Locate the cell with the specified text and output its (X, Y) center coordinate. 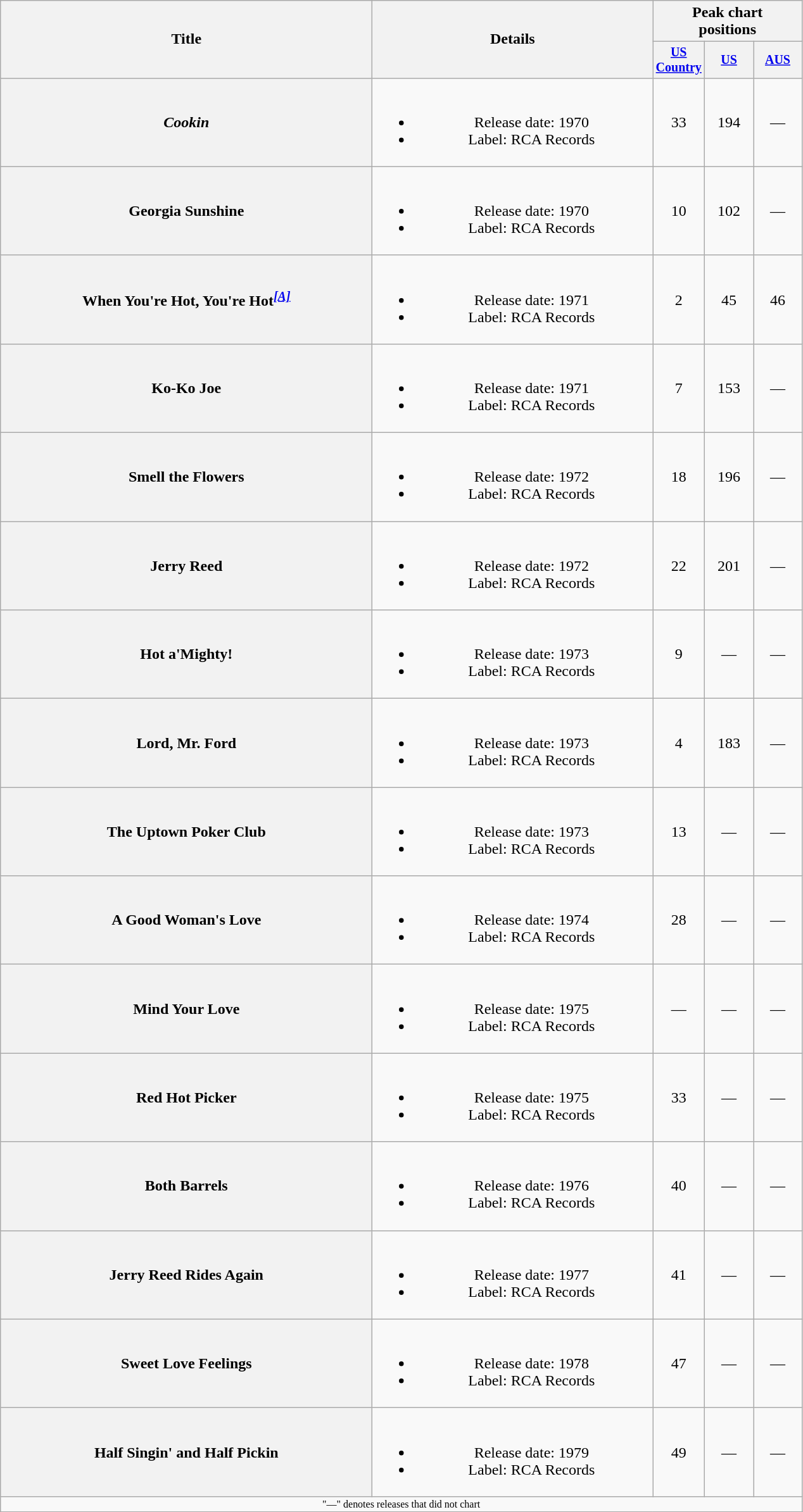
US (730, 59)
40 (679, 1186)
Half Singin' and Half Pickin (186, 1452)
4 (679, 743)
46 (778, 299)
Sweet Love Feelings (186, 1363)
Hot a'Mighty! (186, 654)
22 (679, 566)
Release date: 1979Label: RCA Records (513, 1452)
Georgia Sunshine (186, 211)
"—" denotes releases that did not chart (401, 1504)
9 (679, 654)
Red Hot Picker (186, 1097)
Peak chartpositions (728, 22)
18 (679, 477)
10 (679, 211)
When You're Hot, You're Hot[A] (186, 299)
Release date: 1974Label: RCA Records (513, 920)
196 (730, 477)
49 (679, 1452)
194 (730, 122)
153 (730, 388)
183 (730, 743)
US Country (679, 59)
Release date: 1977Label: RCA Records (513, 1275)
Title (186, 39)
AUS (778, 59)
A Good Woman's Love (186, 920)
Smell the Flowers (186, 477)
Cookin (186, 122)
The Uptown Poker Club (186, 832)
Release date: 1976Label: RCA Records (513, 1186)
45 (730, 299)
7 (679, 388)
41 (679, 1275)
13 (679, 832)
Jerry Reed (186, 566)
201 (730, 566)
Jerry Reed Rides Again (186, 1275)
2 (679, 299)
Details (513, 39)
Ko-Ko Joe (186, 388)
28 (679, 920)
47 (679, 1363)
Mind Your Love (186, 1009)
Both Barrels (186, 1186)
102 (730, 211)
Lord, Mr. Ford (186, 743)
Release date: 1978Label: RCA Records (513, 1363)
